For the text-containing cell, return its midpoint in [x, y] coordinate format. 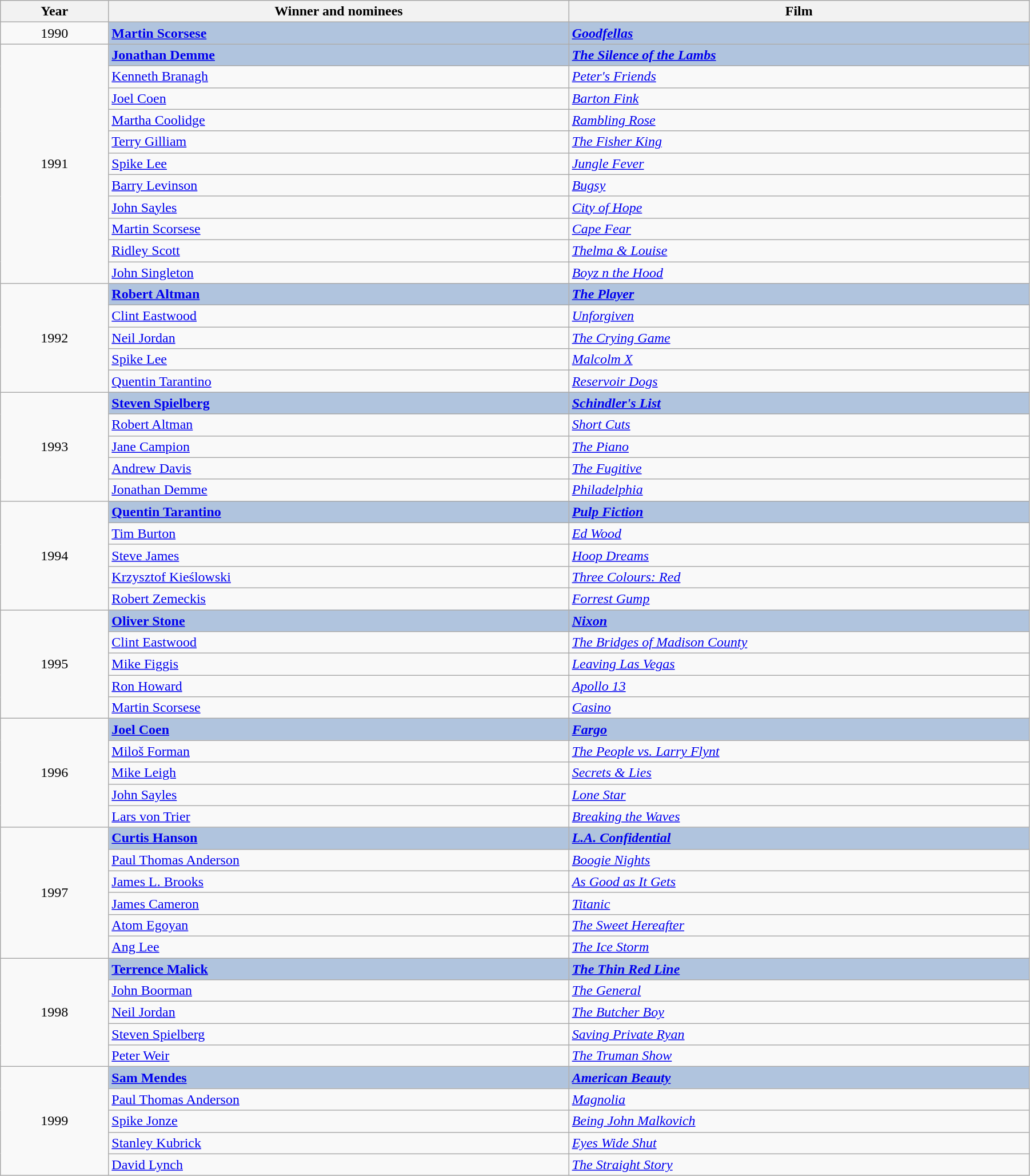
The People vs. Larry Flynt [799, 751]
The Silence of the Lambs [799, 55]
Fargo [799, 729]
1998 [55, 1012]
Eyes Wide Shut [799, 1143]
Philadelphia [799, 490]
The Ice Storm [799, 947]
Miloš Forman [338, 751]
1992 [55, 338]
The Player [799, 294]
Mike Figgis [338, 664]
Barry Levinson [338, 185]
Titanic [799, 903]
Steve James [338, 555]
Goodfellas [799, 33]
The Straight Story [799, 1165]
Three Colours: Red [799, 577]
The Sweet Hereafter [799, 925]
Kenneth Branagh [338, 77]
The Thin Red Line [799, 969]
The Bridges of Madison County [799, 643]
The Fugitive [799, 468]
Oliver Stone [338, 620]
Peter's Friends [799, 77]
Winner and nominees [338, 11]
Casino [799, 708]
Peter Weir [338, 1056]
1999 [55, 1121]
Spike Jonze [338, 1121]
Year [55, 11]
Atom Egoyan [338, 925]
Film [799, 11]
Mike Leigh [338, 773]
1991 [55, 164]
American Beauty [799, 1078]
Schindler's List [799, 403]
Lars von Trier [338, 816]
The Fisher King [799, 142]
The Truman Show [799, 1056]
Terrence Malick [338, 969]
James L. Brooks [338, 882]
Forrest Gump [799, 599]
Boogie Nights [799, 860]
Ridley Scott [338, 250]
Being John Malkovich [799, 1121]
City of Hope [799, 207]
1996 [55, 773]
Martha Coolidge [338, 120]
James Cameron [338, 903]
Andrew Davis [338, 468]
David Lynch [338, 1165]
Krzysztof Kieślowski [338, 577]
1990 [55, 33]
Jungle Fever [799, 164]
The Butcher Boy [799, 1012]
Rambling Rose [799, 120]
L.A. Confidential [799, 838]
Apollo 13 [799, 686]
John Singleton [338, 273]
Barton Fink [799, 98]
Bugsy [799, 185]
John Boorman [338, 991]
Short Cuts [799, 425]
Terry Gilliam [338, 142]
Saving Private Ryan [799, 1034]
As Good as It Gets [799, 882]
1994 [55, 555]
The Piano [799, 447]
Unforgiven [799, 316]
Lone Star [799, 795]
Ang Lee [338, 947]
Robert Zemeckis [338, 599]
Nixon [799, 620]
Reservoir Dogs [799, 381]
1997 [55, 892]
Boyz n the Hood [799, 273]
Hoop Dreams [799, 555]
Thelma & Louise [799, 250]
Ed Wood [799, 533]
Tim Burton [338, 533]
The General [799, 991]
Sam Mendes [338, 1078]
Malcolm X [799, 360]
Jane Campion [338, 447]
Secrets & Lies [799, 773]
The Crying Game [799, 338]
Stanley Kubrick [338, 1143]
Curtis Hanson [338, 838]
1993 [55, 447]
Ron Howard [338, 686]
Breaking the Waves [799, 816]
Magnolia [799, 1099]
1995 [55, 664]
Leaving Las Vegas [799, 664]
Pulp Fiction [799, 512]
Cape Fear [799, 229]
